For the text-containing cell, return its midpoint in [X, Y] coordinate format. 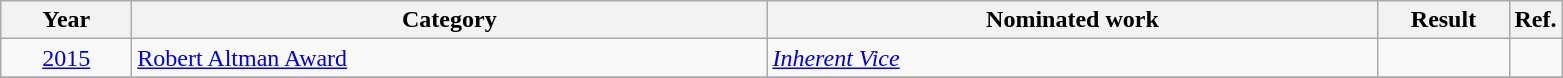
Ref. [1536, 20]
Year [66, 20]
Inherent Vice [1072, 58]
Category [450, 20]
Nominated work [1072, 20]
2015 [66, 58]
Result [1444, 20]
Robert Altman Award [450, 58]
